Return (X, Y) of the center of cell containing provided text 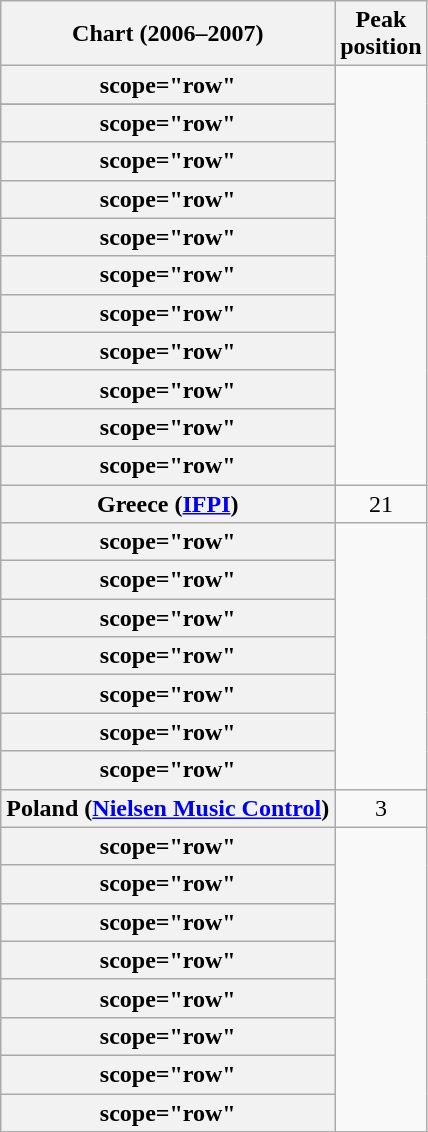
Peakposition (381, 34)
21 (381, 503)
Chart (2006–2007) (168, 34)
Greece (IFPI) (168, 503)
3 (381, 808)
Poland (Nielsen Music Control) (168, 808)
